Determine the (X, Y) coordinate at the center of the cell enclosing the given text.  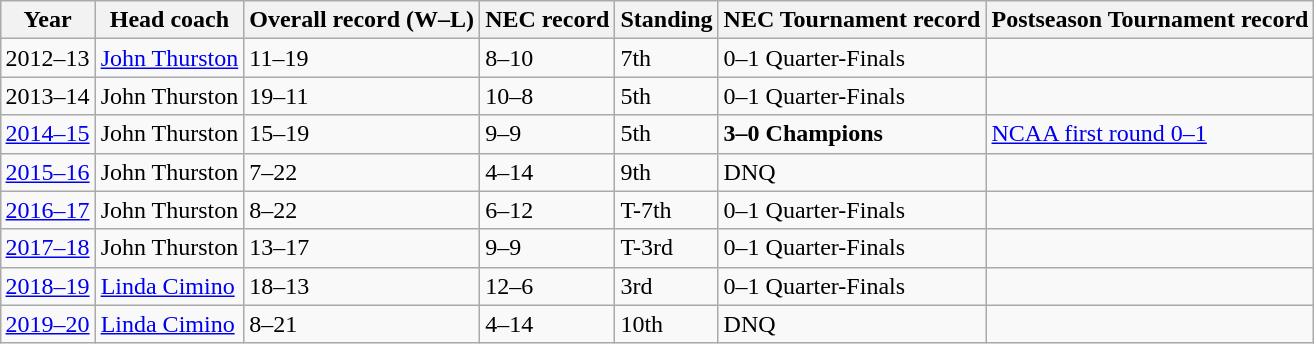
13–17 (362, 248)
2019–20 (48, 324)
2012–13 (48, 58)
Year (48, 20)
10th (666, 324)
NEC Tournament record (852, 20)
10–8 (548, 96)
T-7th (666, 210)
7th (666, 58)
8–21 (362, 324)
12–6 (548, 286)
NEC record (548, 20)
7–22 (362, 172)
Standing (666, 20)
18–13 (362, 286)
Postseason Tournament record (1150, 20)
3rd (666, 286)
2016–17 (48, 210)
2013–14 (48, 96)
15–19 (362, 134)
NCAA first round 0–1 (1150, 134)
T-3rd (666, 248)
2018–19 (48, 286)
19–11 (362, 96)
6–12 (548, 210)
Overall record (W–L) (362, 20)
8–10 (548, 58)
11–19 (362, 58)
Head coach (170, 20)
2017–18 (48, 248)
2015–16 (48, 172)
3–0 Champions (852, 134)
2014–15 (48, 134)
9th (666, 172)
8–22 (362, 210)
